Search for the cell housing the specified text and yield its (x, y) center coordinate. 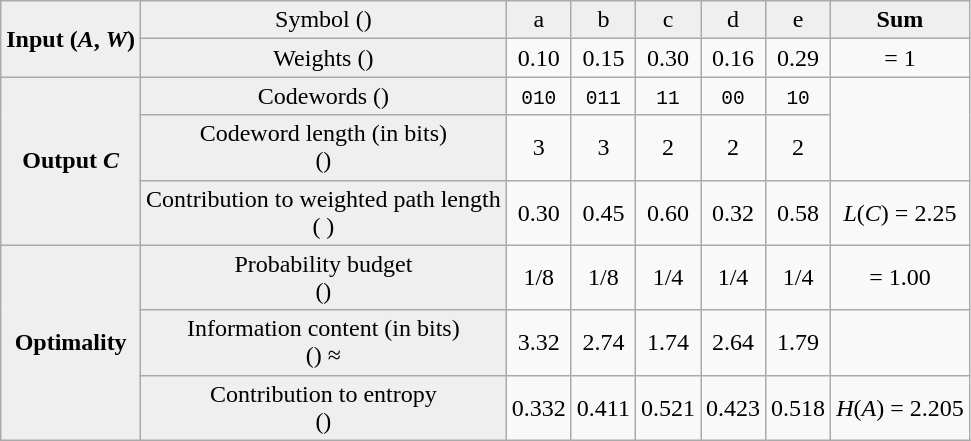
Information content (in bits)() ≈ (324, 342)
010 (538, 96)
0.423 (734, 408)
= 1.00 (900, 278)
H(A) = 2.205 (900, 408)
d (734, 20)
10 (798, 96)
0.32 (734, 212)
Symbol () (324, 20)
0.15 (603, 58)
Contribution to weighted path length( ) (324, 212)
c (668, 20)
0.332 (538, 408)
0.58 (798, 212)
0.10 (538, 58)
L(C) = 2.25 (900, 212)
00 (734, 96)
3.32 (538, 342)
e (798, 20)
Probability budget() (324, 278)
1.74 (668, 342)
Weights () (324, 58)
0.60 (668, 212)
0.521 (668, 408)
0.16 (734, 58)
1.79 (798, 342)
Optimality (71, 342)
Output C (71, 161)
a (538, 20)
2.64 (734, 342)
Contribution to entropy() (324, 408)
0.411 (603, 408)
Codeword length (in bits)() (324, 148)
0.29 (798, 58)
Sum (900, 20)
11 (668, 96)
= 1 (900, 58)
0.45 (603, 212)
2.74 (603, 342)
0.518 (798, 408)
Input (A, W) (71, 39)
Codewords () (324, 96)
011 (603, 96)
b (603, 20)
